Extract the [x, y] coordinate from the center of the cell holding the provided text.  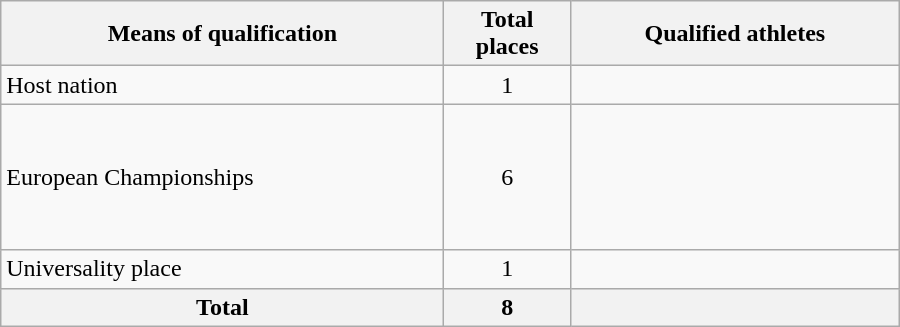
Total [222, 307]
Host nation [222, 85]
8 [507, 307]
Universality place [222, 269]
6 [507, 177]
European Championships [222, 177]
Means of qualification [222, 34]
Qualified athletes [734, 34]
Totalplaces [507, 34]
